Pinpoint the cell where the given text exists, returning its [X, Y] midpoint coordinate. 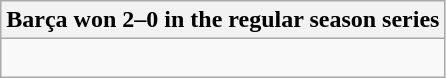
Barça won 2–0 in the regular season series [223, 20]
